Find where the given text appears and provide that cell's center as (X, Y) coordinate. 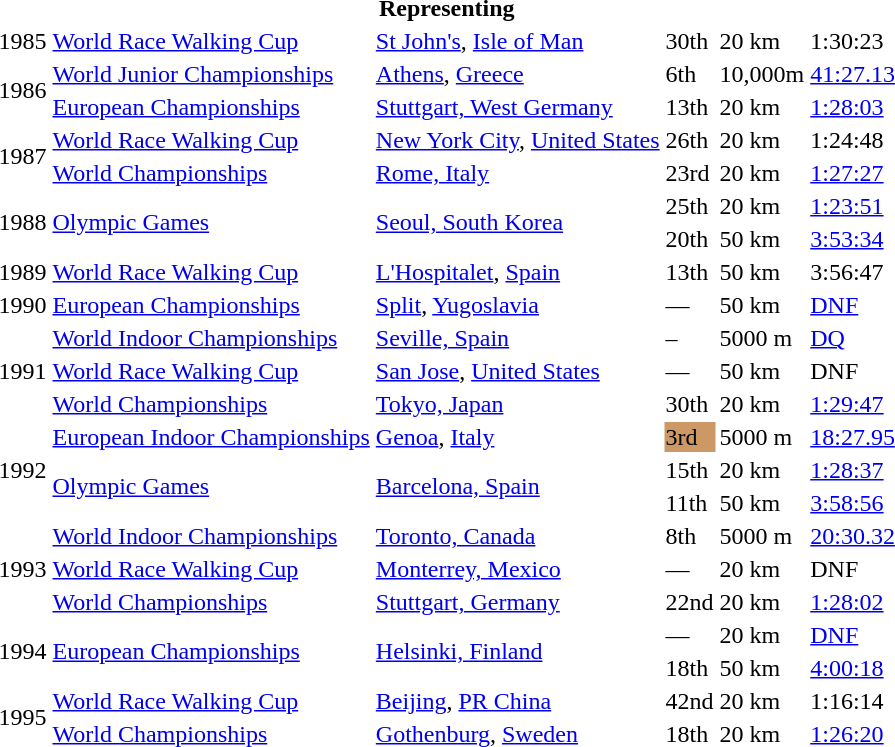
Genoa, Italy (518, 437)
15th (690, 470)
New York City, United States (518, 140)
Barcelona, Spain (518, 486)
25th (690, 206)
L'Hospitalet, Spain (518, 272)
European Indoor Championships (211, 437)
– (690, 338)
Beijing, PR China (518, 701)
Athens, Greece (518, 74)
Stuttgart, Germany (518, 602)
3rd (690, 437)
11th (690, 503)
Helsinki, Finland (518, 652)
Tokyo, Japan (518, 404)
23rd (690, 173)
18th (690, 668)
Monterrey, Mexico (518, 569)
22nd (690, 602)
6th (690, 74)
8th (690, 536)
20th (690, 239)
St John's, Isle of Man (518, 41)
Stuttgart, West Germany (518, 107)
42nd (690, 701)
26th (690, 140)
World Junior Championships (211, 74)
10,000m (762, 74)
Split, Yugoslavia (518, 305)
San Jose, United States (518, 371)
Seville, Spain (518, 338)
Toronto, Canada (518, 536)
Rome, Italy (518, 173)
Seoul, South Korea (518, 222)
